Identify which cell holds the provided text, then report its (x, y) central coordinate. 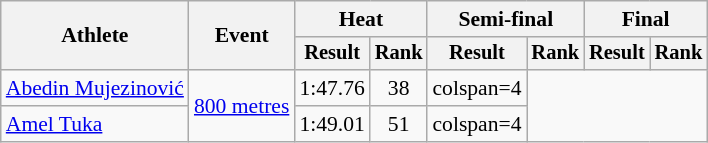
51 (399, 124)
Abedin Mujezinović (95, 88)
Amel Tuka (95, 124)
Semi-final (506, 19)
1:47.76 (332, 88)
800 metres (242, 106)
38 (399, 88)
Heat (360, 19)
1:49.01 (332, 124)
Final (646, 19)
Athlete (95, 36)
Event (242, 36)
